Determine the [x, y] coordinate at the center of the cell enclosing the given text.  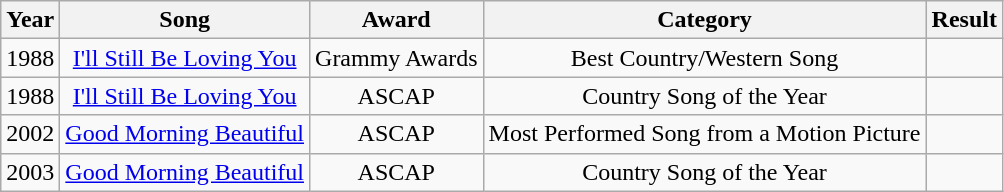
Song [185, 20]
2002 [30, 134]
Grammy Awards [397, 58]
Most Performed Song from a Motion Picture [704, 134]
2003 [30, 172]
Award [397, 20]
Category [704, 20]
Best Country/Western Song [704, 58]
Result [964, 20]
Year [30, 20]
